Locate the cell with the specified text and output its (X, Y) center coordinate. 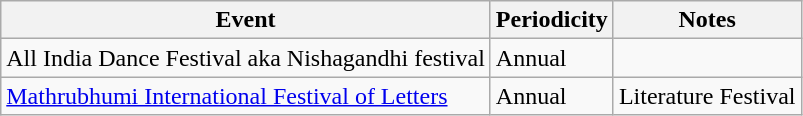
Notes (707, 20)
Mathrubhumi International Festival of Letters (246, 96)
All India Dance Festival aka Nishagandhi festival (246, 58)
Event (246, 20)
Periodicity (552, 20)
Literature Festival (707, 96)
